Pinpoint the cell where the given text exists, returning its (X, Y) midpoint coordinate. 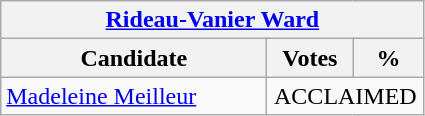
Candidate (134, 58)
ACCLAIMED (346, 96)
Rideau-Vanier Ward (212, 20)
Madeleine Meilleur (134, 96)
Votes (310, 58)
% (388, 58)
